Provide the (X, Y) coordinate of the cell's center where the given text is located.  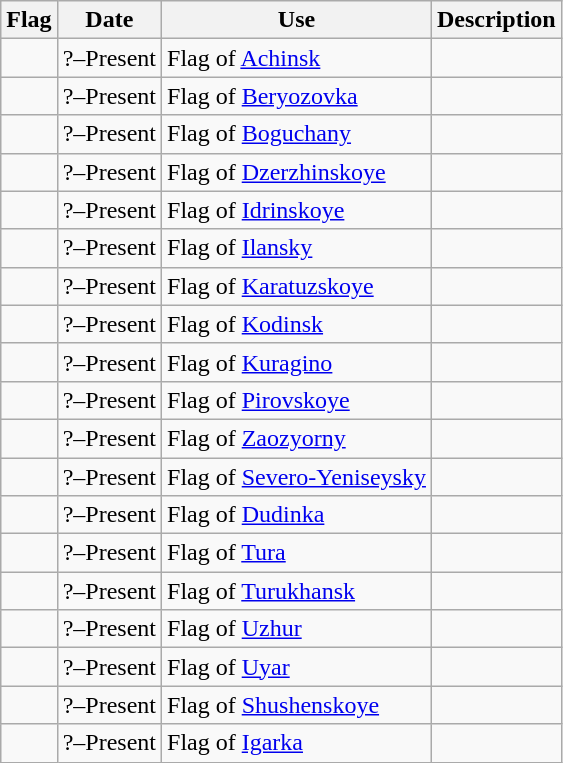
Description (496, 20)
Flag of Tura (297, 553)
Flag of Idrinskoye (297, 210)
Flag of Pirovskoye (297, 400)
Flag of Kuragino (297, 362)
Use (297, 20)
Flag of Karatuzskoye (297, 286)
Flag of Kodinsk (297, 324)
Flag of Dzerzhinskoye (297, 172)
Flag of Severo-Yeniseysky (297, 477)
Flag of Zaozyorny (297, 438)
Flag of Igarka (297, 743)
Date (109, 20)
Flag of Turukhansk (297, 591)
Flag of Dudinka (297, 515)
Flag of Shushenskoye (297, 705)
Flag of Uzhur (297, 629)
Flag (29, 20)
Flag of Beryozovka (297, 96)
Flag of Ilansky (297, 248)
Flag of Uyar (297, 667)
Flag of Boguchany (297, 134)
Flag of Achinsk (297, 58)
